Return (X, Y) of the center of cell containing provided text 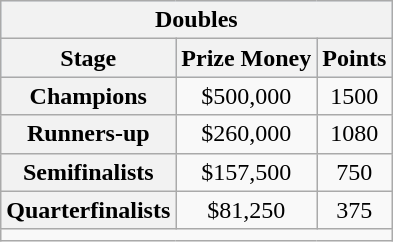
1080 (354, 134)
1500 (354, 96)
Prize Money (246, 58)
Champions (88, 96)
$260,000 (246, 134)
Doubles (196, 20)
$81,250 (246, 210)
Semifinalists (88, 172)
$500,000 (246, 96)
750 (354, 172)
Quarterfinalists (88, 210)
$157,500 (246, 172)
375 (354, 210)
Points (354, 58)
Stage (88, 58)
Runners-up (88, 134)
